Find where the given text appears and provide that cell's center as (x, y) coordinate. 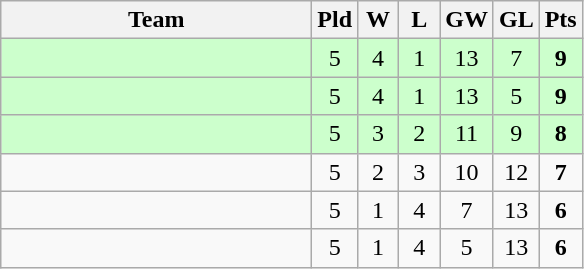
W (378, 20)
Pld (335, 20)
11 (467, 134)
10 (467, 172)
L (420, 20)
8 (560, 134)
Pts (560, 20)
12 (516, 172)
GW (467, 20)
GL (516, 20)
Team (156, 20)
